Return the (X, Y) coordinate for the center point of the cell that contains the specified text.  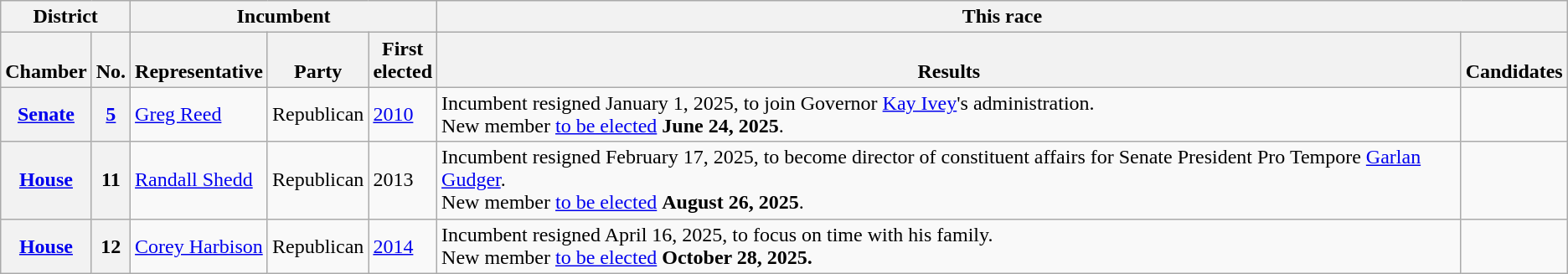
District (65, 17)
Candidates (1514, 60)
Incumbent resigned January 1, 2025, to join Governor Kay Ivey's administration.New member to be elected June 24, 2025. (950, 114)
Incumbent (284, 17)
2014 (403, 246)
Chamber (46, 60)
5 (111, 114)
11 (111, 180)
Party (317, 60)
Randall Shedd (199, 180)
2013 (403, 180)
Greg Reed (199, 114)
This race (1003, 17)
Representative (199, 60)
Corey Harbison (199, 246)
No. (111, 60)
2010 (403, 114)
Incumbent resigned April 16, 2025, to focus on time with his family.New member to be elected October 28, 2025. (950, 246)
Senate (46, 114)
Results (950, 60)
12 (111, 246)
Firstelected (403, 60)
